Capture the cell that displays the provided text and extract its [X, Y] central coordinate. 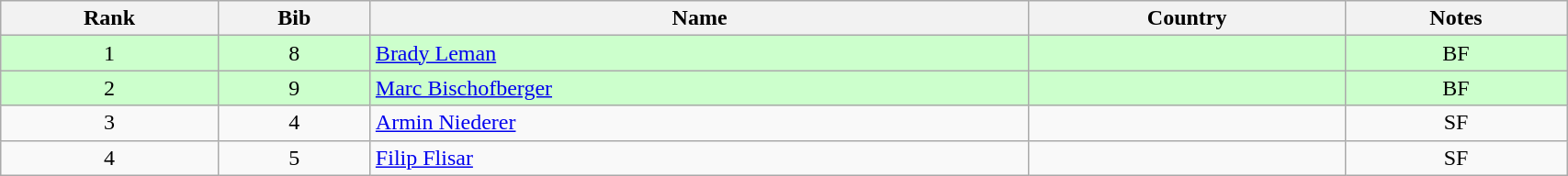
3 [110, 123]
Country [1187, 18]
8 [294, 53]
1 [110, 53]
Armin Niederer [700, 123]
Filip Flisar [700, 158]
Brady Leman [700, 53]
Notes [1455, 18]
Marc Bischofberger [700, 88]
9 [294, 88]
Rank [110, 18]
Bib [294, 18]
5 [294, 158]
2 [110, 88]
Name [700, 18]
